For the text-containing cell, return its midpoint in [x, y] coordinate format. 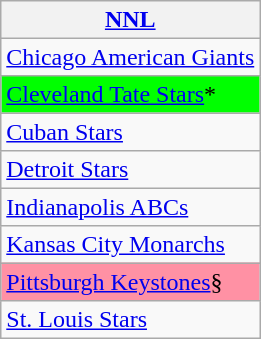
Detroit Stars [130, 170]
Indianapolis ABCs [130, 206]
St. Louis Stars [130, 318]
Chicago American Giants [130, 56]
Cuban Stars [130, 132]
NNL [130, 20]
Cleveland Tate Stars* [130, 94]
Pittsburgh Keystones§ [130, 282]
Kansas City Monarchs [130, 244]
